From the cell containing the given text, extract its center point as (X, Y) coordinate. 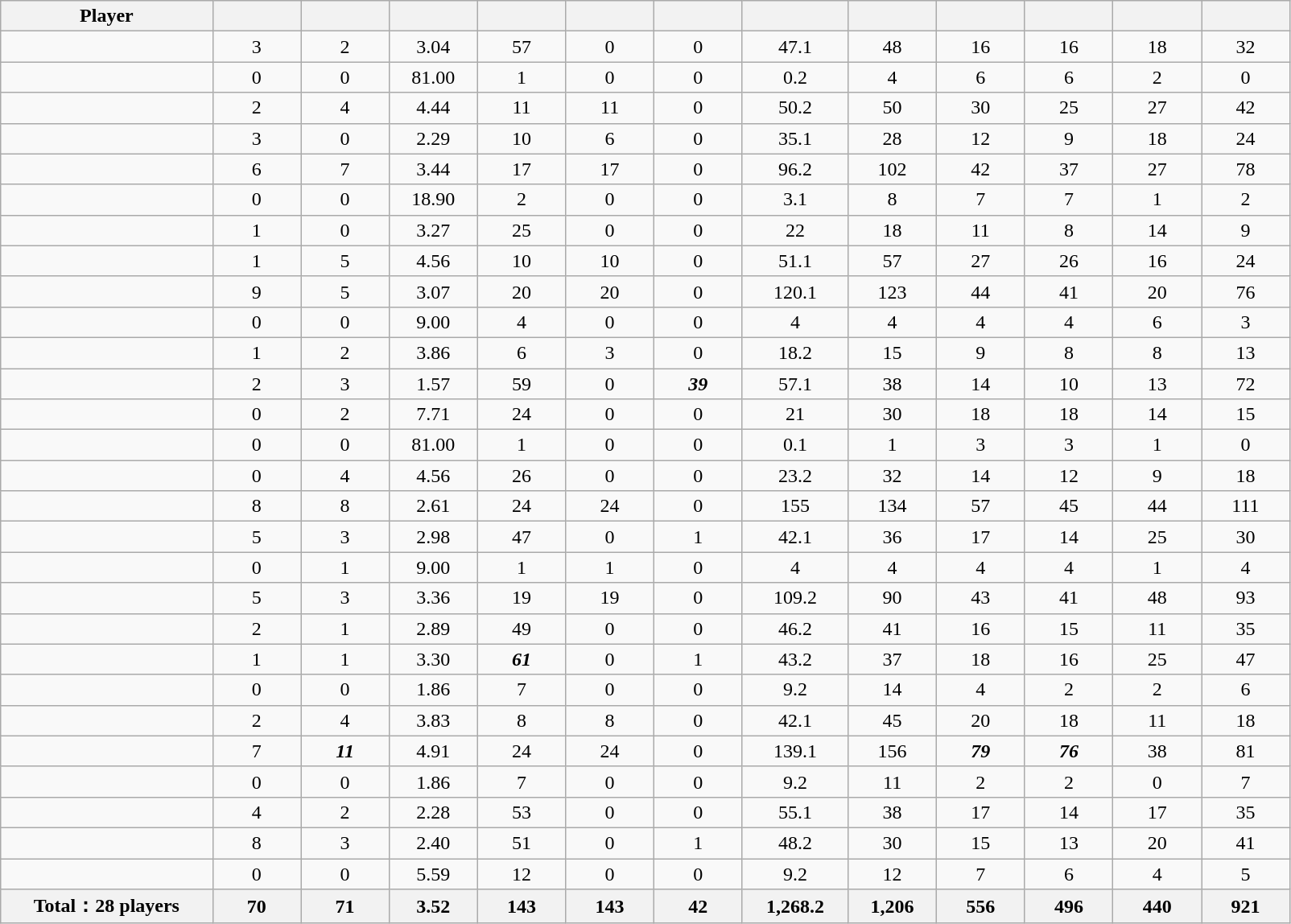
78 (1246, 169)
3.27 (433, 230)
139.1 (795, 751)
7.71 (433, 415)
111 (1246, 506)
0.1 (795, 445)
46.2 (795, 629)
50 (893, 108)
51 (522, 843)
55.1 (795, 812)
18.2 (795, 353)
0.2 (795, 77)
4.91 (433, 751)
22 (795, 230)
3.36 (433, 598)
43 (980, 598)
2.28 (433, 812)
109.2 (795, 598)
1.57 (433, 384)
21 (795, 415)
81 (1246, 751)
43.2 (795, 659)
440 (1157, 906)
3.30 (433, 659)
39 (698, 384)
2.98 (433, 537)
50.2 (795, 108)
35.1 (795, 138)
49 (522, 629)
3.44 (433, 169)
156 (893, 751)
155 (795, 506)
5.59 (433, 873)
2.61 (433, 506)
47.1 (795, 47)
28 (893, 138)
61 (522, 659)
134 (893, 506)
72 (1246, 384)
23.2 (795, 476)
102 (893, 169)
496 (1069, 906)
2.29 (433, 138)
123 (893, 291)
3.07 (433, 291)
71 (345, 906)
79 (980, 751)
2.89 (433, 629)
90 (893, 598)
59 (522, 384)
120.1 (795, 291)
70 (257, 906)
2.40 (433, 843)
1,268.2 (795, 906)
96.2 (795, 169)
3.83 (433, 720)
93 (1246, 598)
3.1 (795, 200)
1,206 (893, 906)
921 (1246, 906)
3.04 (433, 47)
36 (893, 537)
51.1 (795, 261)
3.86 (433, 353)
Player (106, 16)
556 (980, 906)
53 (522, 812)
4.44 (433, 108)
57.1 (795, 384)
18.90 (433, 200)
3.52 (433, 906)
48.2 (795, 843)
Total：28 players (106, 906)
